Return the (X, Y) coordinate for the center point of the cell that contains the specified text.  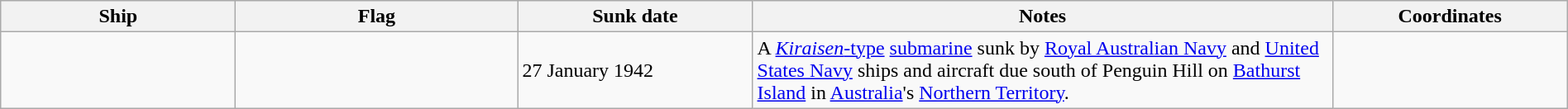
Sunk date (635, 17)
27 January 1942 (635, 70)
Flag (377, 17)
Notes (1042, 17)
Ship (118, 17)
Coordinates (1450, 17)
